Find where the given text appears and provide that cell's center as [x, y] coordinate. 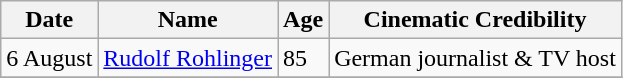
85 [304, 58]
6 August [50, 58]
Age [304, 20]
Name [188, 20]
Date [50, 20]
Rudolf Rohlinger [188, 58]
German journalist & TV host [476, 58]
Cinematic Credibility [476, 20]
